Detect which cell encompasses the target text, then output its [X, Y] center coordinate. 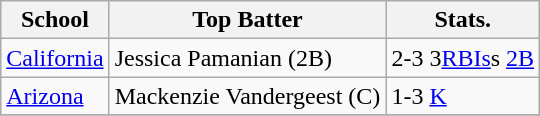
Mackenzie Vandergeest (C) [248, 96]
2-3 3RBIss 2B [463, 58]
Arizona [55, 96]
1-3 K [463, 96]
California [55, 58]
Jessica Pamanian (2B) [248, 58]
Top Batter [248, 20]
School [55, 20]
Stats. [463, 20]
